Find where the given text appears and provide that cell's center as [X, Y] coordinate. 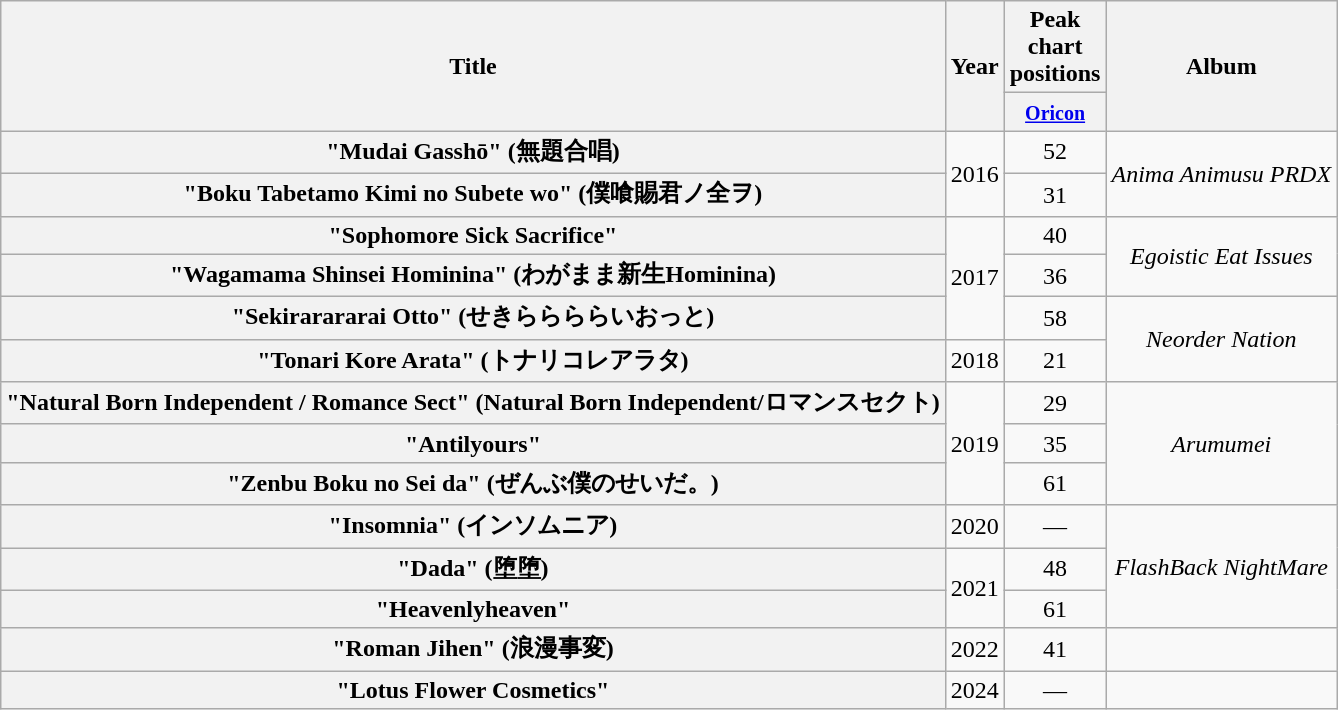
52 [1055, 152]
"Natural Born Independent / Romance Sect" (Natural Born Independent/ロマンスセクト) [473, 404]
"Sekirarararai Otto" (せきららららいおっと) [473, 318]
FlashBack NightMare [1222, 566]
21 [1055, 360]
"Antilyours" [473, 443]
"Lotus Flower Cosmetics" [473, 690]
"Insomnia" (インソムニア) [473, 526]
Peak chart positions [1055, 47]
"Zenbu Boku no Sei da" (ぜんぶ僕のせいだ。) [473, 484]
"Boku Tabetamo Kimi no Subete wo" (僕喰賜君ノ全ヲ) [473, 194]
"Sophomore Sick Sacrifice" [473, 235]
"Wagamama Shinsei Hominina" (わがまま新生Hominina) [473, 276]
31 [1055, 194]
"Roman Jihen" (浪漫事変) [473, 650]
2018 [974, 360]
2024 [974, 690]
2022 [974, 650]
2021 [974, 588]
2020 [974, 526]
48 [1055, 570]
29 [1055, 404]
Egoistic Eat Issues [1222, 256]
Year [974, 66]
"Tonari Kore Arata" (トナリコレアラタ) [473, 360]
40 [1055, 235]
Oricon [1055, 112]
2019 [974, 444]
Title [473, 66]
"Heavenlyheaven" [473, 609]
2017 [974, 278]
"Dada" (堕堕) [473, 570]
2016 [974, 174]
Anima Animusu PRDX [1222, 174]
"Mudai Gasshō" (無題合唱) [473, 152]
36 [1055, 276]
Neorder Nation [1222, 340]
41 [1055, 650]
Arumumei [1222, 444]
35 [1055, 443]
Album [1222, 66]
58 [1055, 318]
